For the text-containing cell, return its midpoint in (x, y) coordinate format. 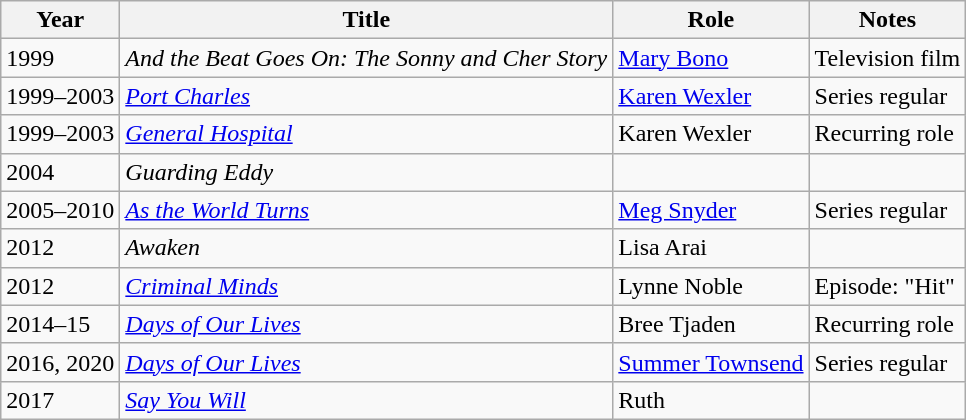
Say You Will (366, 400)
Summer Townsend (711, 362)
1999 (60, 58)
Lynne Noble (711, 286)
As the World Turns (366, 210)
Year (60, 20)
Mary Bono (711, 58)
Notes (888, 20)
Bree Tjaden (711, 324)
Television film (888, 58)
And the Beat Goes On: The Sonny and Cher Story (366, 58)
Guarding Eddy (366, 172)
Role (711, 20)
General Hospital (366, 134)
2016, 2020 (60, 362)
2017 (60, 400)
2014–15 (60, 324)
Meg Snyder (711, 210)
Lisa Arai (711, 248)
Title (366, 20)
Ruth (711, 400)
Port Charles (366, 96)
Awaken (366, 248)
Episode: "Hit" (888, 286)
2004 (60, 172)
2005–2010 (60, 210)
Criminal Minds (366, 286)
